Return the (X, Y) coordinate for the center point of the cell that contains the specified text.  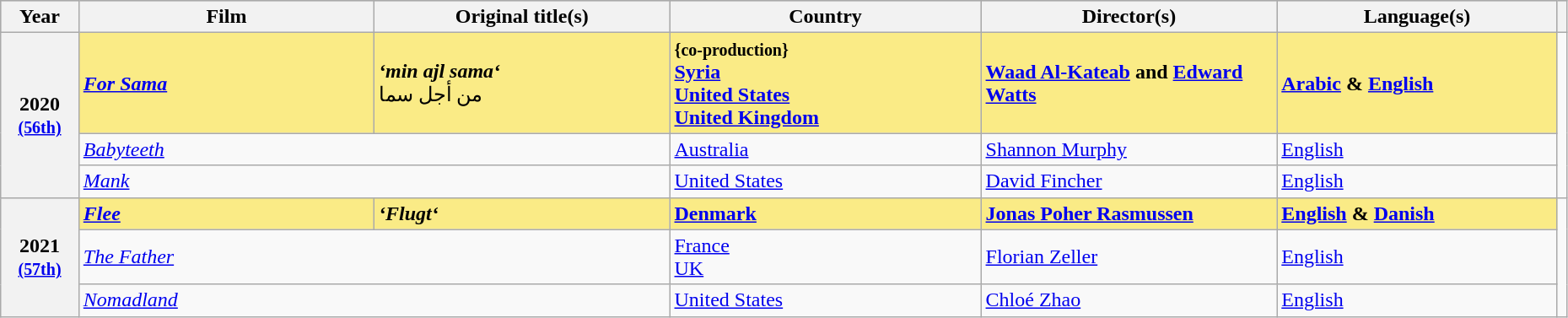
Jonas Poher Rasmussen (1129, 213)
For Sama (226, 83)
Film (226, 17)
France UK (825, 256)
Year (40, 17)
Australia (825, 149)
Denmark (825, 213)
2020(56th) (40, 115)
‘min ajl sama‘من أجل سما (522, 83)
Language(s) (1417, 17)
English & Danish (1417, 213)
2021(57th) (40, 256)
Chloé Zhao (1129, 300)
Florian Zeller (1129, 256)
Flee (226, 213)
Original title(s) (522, 17)
Director(s) (1129, 17)
Shannon Murphy (1129, 149)
Nomadland (374, 300)
David Fincher (1129, 181)
Country (825, 17)
Waad Al-Kateab and Edward Watts (1129, 83)
The Father (374, 256)
‘Flugt‘ (522, 213)
{co-production} Syria United States United Kingdom (825, 83)
Babyteeth (374, 149)
Arabic & English (1417, 83)
Mank (374, 181)
